Detect which cell encompasses the target text, then output its (X, Y) center coordinate. 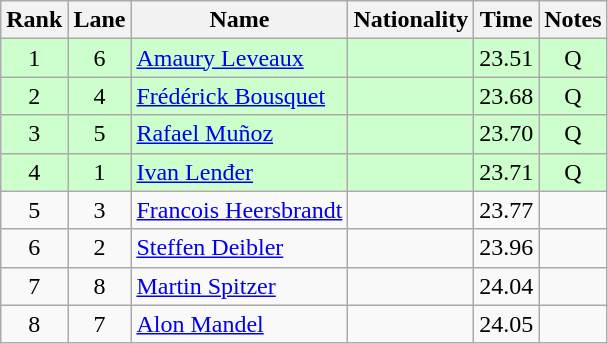
Nationality (411, 20)
23.68 (506, 96)
23.71 (506, 172)
Time (506, 20)
Steffen Deibler (240, 248)
Rafael Muñoz (240, 134)
Francois Heersbrandt (240, 210)
Frédérick Bousquet (240, 96)
Rank (34, 20)
23.70 (506, 134)
Ivan Lenđer (240, 172)
24.04 (506, 286)
Lane (100, 20)
24.05 (506, 324)
Martin Spitzer (240, 286)
Notes (573, 20)
Amaury Leveaux (240, 58)
Name (240, 20)
23.51 (506, 58)
23.77 (506, 210)
23.96 (506, 248)
Alon Mandel (240, 324)
